Scan for the cell matching the given text and deliver its (X, Y) coordinate at center. 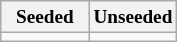
Seeded (45, 17)
Unseeded (133, 17)
